Capture the cell that displays the provided text and extract its (X, Y) central coordinate. 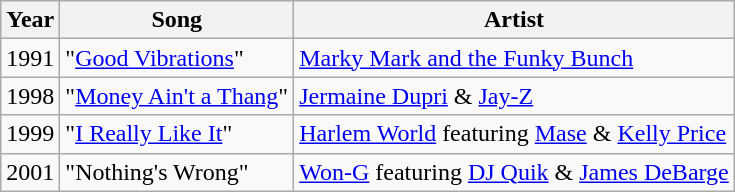
Jermaine Dupri & Jay-Z (514, 96)
Song (177, 20)
Harlem World featuring Mase & Kelly Price (514, 134)
2001 (30, 172)
"Good Vibrations" (177, 58)
1999 (30, 134)
Year (30, 20)
Artist (514, 20)
1998 (30, 96)
1991 (30, 58)
Won-G featuring DJ Quik & James DeBarge (514, 172)
"Money Ain't a Thang" (177, 96)
Marky Mark and the Funky Bunch (514, 58)
"Nothing's Wrong" (177, 172)
"I Really Like It" (177, 134)
